Output the [x, y] coordinate of the center of the cell containing the given text.  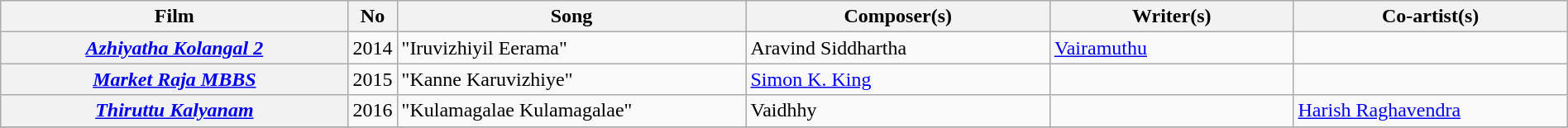
"Kulamagalae Kulamagalae" [571, 111]
2016 [372, 111]
Song [571, 17]
Writer(s) [1171, 17]
Simon K. King [898, 79]
Vairamuthu [1171, 48]
Market Raja MBBS [174, 79]
Thiruttu Kalyanam [174, 111]
Film [174, 17]
Co-artist(s) [1431, 17]
2014 [372, 48]
Composer(s) [898, 17]
Azhiyatha Kolangal 2 [174, 48]
2015 [372, 79]
Vaidhhy [898, 111]
Harish Raghavendra [1431, 111]
"Iruvizhiyil Eerama" [571, 48]
No [372, 17]
Aravind Siddhartha [898, 48]
"Kanne Karuvizhiye" [571, 79]
